Provide the [X, Y] coordinate of the cell's center where the given text is located.  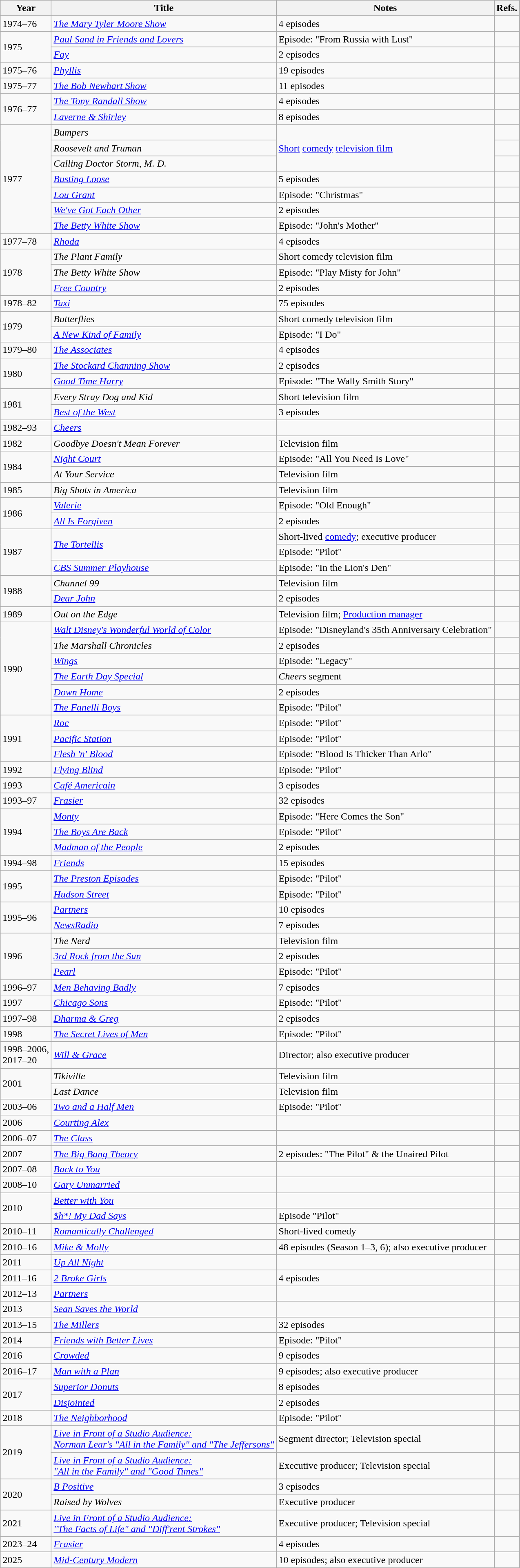
2010–11 [26, 1232]
48 episodes (Season 1–3, 6); also executive producer [385, 1247]
Episode: "All You Need Is Love" [385, 459]
1980 [26, 373]
Dear John [164, 599]
3rd Rock from the Sun [164, 956]
Episode: "I Do" [385, 334]
Episode: "Old Enough" [385, 506]
Bumpers [164, 132]
Madman of the People [164, 847]
2014 [26, 1340]
The Marshall Chronicles [164, 645]
1979 [26, 327]
The Mary Tyler Moore Show [164, 24]
Episode "Pilot" [385, 1216]
1998–2006,2017–20 [26, 1055]
9 episodes; also executive producer [385, 1371]
Tikiville [164, 1076]
2011–16 [26, 1278]
1978–82 [26, 303]
2021 [26, 1523]
2011 [26, 1263]
Episode: "The Wally Smith Story" [385, 381]
Mid-Century Modern [164, 1560]
1975–76 [26, 70]
1986 [26, 513]
1981 [26, 404]
Paul Sand in Friends and Lovers [164, 39]
Segment director; Television special [385, 1439]
1993–97 [26, 801]
19 episodes [385, 70]
Courting Alex [164, 1123]
2010–16 [26, 1247]
2016 [26, 1356]
Television film; Production manager [385, 614]
2010 [26, 1208]
Every Stray Dog and Kid [164, 396]
Goodbye Doesn't Mean Forever [164, 443]
1994–98 [26, 863]
The Boys Are Back [164, 832]
The Fanelli Boys [164, 708]
Flying Blind [164, 770]
1975 [26, 47]
1990 [26, 668]
1998 [26, 1034]
B Positive [164, 1487]
Café Americain [164, 785]
2023–24 [26, 1544]
Friends with Better Lives [164, 1340]
Free Country [164, 288]
Chicago Sons [164, 1003]
Phyllis [164, 70]
Back to You [164, 1169]
10 episodes; also executive producer [385, 1560]
Notes [385, 8]
Men Behaving Badly [164, 987]
2013 [26, 1309]
1979–80 [26, 350]
Episode: "Play Misty for John" [385, 272]
The Secret Lives of Men [164, 1034]
2003–06 [26, 1107]
The Nerd [164, 940]
Executive producer [385, 1502]
1987 [26, 552]
Short-lived comedy; executive producer [385, 537]
Valerie [164, 506]
1977 [26, 179]
We've Got Each Other [164, 210]
1975–77 [26, 86]
Best of the West [164, 412]
Out on the Edge [164, 614]
1982–93 [26, 428]
Crowded [164, 1356]
Live in Front of a Studio Audience: Norman Lear's "All in the Family" and "The Jeffersons" [164, 1439]
All Is Forgiven [164, 521]
Pearl [164, 972]
Walt Disney's Wonderful World of Color [164, 630]
Laverne & Shirley [164, 117]
Night Court [164, 459]
2020 [26, 1494]
Hudson Street [164, 894]
$h*! My Dad Says [164, 1216]
Short television film [385, 396]
1997 [26, 1003]
Good Time Harry [164, 381]
10 episodes [385, 909]
2006 [26, 1123]
2 episodes: "The Pilot" & the Unaired Pilot [385, 1154]
Episode: "Disneyland's 35th Anniversary Celebration" [385, 630]
Rhoda [164, 241]
2 Broke Girls [164, 1278]
1982 [26, 443]
Man with a Plan [164, 1371]
1995–96 [26, 917]
The Bob Newhart Show [164, 86]
Calling Doctor Storm, M. D. [164, 163]
1988 [26, 591]
Episode: "John's Mother" [385, 226]
Superior Donuts [164, 1387]
Channel 99 [164, 583]
Disjointed [164, 1402]
9 episodes [385, 1356]
The Stockard Channing Show [164, 365]
11 episodes [385, 86]
2018 [26, 1418]
2017 [26, 1394]
Roosevelt and Truman [164, 148]
1989 [26, 614]
2007 [26, 1154]
2008–10 [26, 1185]
The Plant Family [164, 257]
A New Kind of Family [164, 334]
Last Dance [164, 1091]
1984 [26, 467]
Flesh 'n' Blood [164, 754]
Mike & Molly [164, 1247]
1992 [26, 770]
Sean Saves the World [164, 1309]
Episode: "In the Lion's Den" [385, 568]
1993 [26, 785]
1995 [26, 886]
2025 [26, 1560]
2019 [26, 1452]
Live in Front of a Studio Audience: "All in the Family" and "Good Times" [164, 1465]
2007–08 [26, 1169]
Episode: "Legacy" [385, 661]
Episode: "Blood Is Thicker Than Arlo" [385, 754]
Dharma & Greg [164, 1018]
Gary Unmarried [164, 1185]
Two and a Half Men [164, 1107]
1991 [26, 739]
Year [26, 8]
The Preston Episodes [164, 878]
Cheers [164, 428]
Friends [164, 863]
Refs. [507, 8]
Will & Grace [164, 1055]
Romantically Challenged [164, 1232]
The Class [164, 1138]
Up All Night [164, 1263]
1976–77 [26, 109]
1978 [26, 272]
Wings [164, 661]
5 episodes [385, 179]
The Associates [164, 350]
The Neighborhood [164, 1418]
The Tony Randall Show [164, 101]
1974–76 [26, 24]
The Tortellis [164, 544]
Short-lived comedy [385, 1232]
Title [164, 8]
The Big Bang Theory [164, 1154]
At Your Service [164, 474]
2013–15 [26, 1325]
Episode: "From Russia with Lust" [385, 39]
1996 [26, 956]
Roc [164, 723]
Raised by Wolves [164, 1502]
Episode: "Here Comes the Son" [385, 816]
2001 [26, 1084]
Live in Front of a Studio Audience: "The Facts of Life" and "Diff'rent Strokes" [164, 1523]
The Earth Day Special [164, 676]
Taxi [164, 303]
Director; also executive producer [385, 1055]
Big Shots in America [164, 490]
75 episodes [385, 303]
Lou Grant [164, 195]
2012–13 [26, 1294]
Down Home [164, 692]
1977–78 [26, 241]
CBS Summer Playhouse [164, 568]
1985 [26, 490]
Episode: "Christmas" [385, 195]
1994 [26, 832]
2016–17 [26, 1371]
Pacific Station [164, 739]
15 episodes [385, 863]
1996–97 [26, 987]
Fay [164, 55]
NewsRadio [164, 925]
Cheers segment [385, 676]
1997–98 [26, 1018]
2006–07 [26, 1138]
Butterflies [164, 319]
Better with You [164, 1200]
Monty [164, 816]
The Millers [164, 1325]
Busting Loose [164, 179]
